Pinpoint the cell where the given text exists, returning its [X, Y] midpoint coordinate. 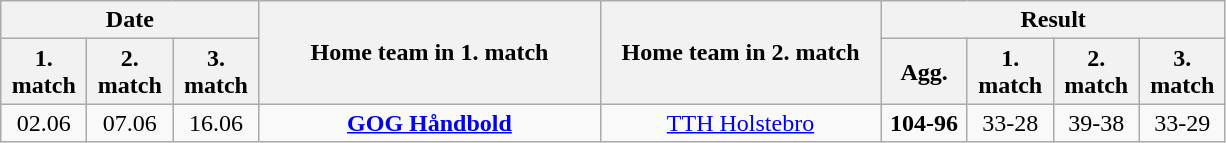
GOG Håndbold [430, 123]
16.06 [216, 123]
02.06 [44, 123]
Home team in 1. match [430, 52]
TTH Holstebro [740, 123]
33-28 [1010, 123]
Result [1053, 20]
104-96 [924, 123]
Home team in 2. match [740, 52]
Agg. [924, 72]
33-29 [1182, 123]
Date [130, 20]
39-38 [1096, 123]
07.06 [130, 123]
